Provide the [X, Y] coordinate of the cell's center where the given text is located.  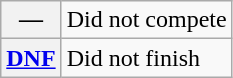
Did not compete [146, 20]
— [31, 20]
DNF [31, 58]
Did not finish [146, 58]
